Capture the cell that displays the provided text and extract its [X, Y] central coordinate. 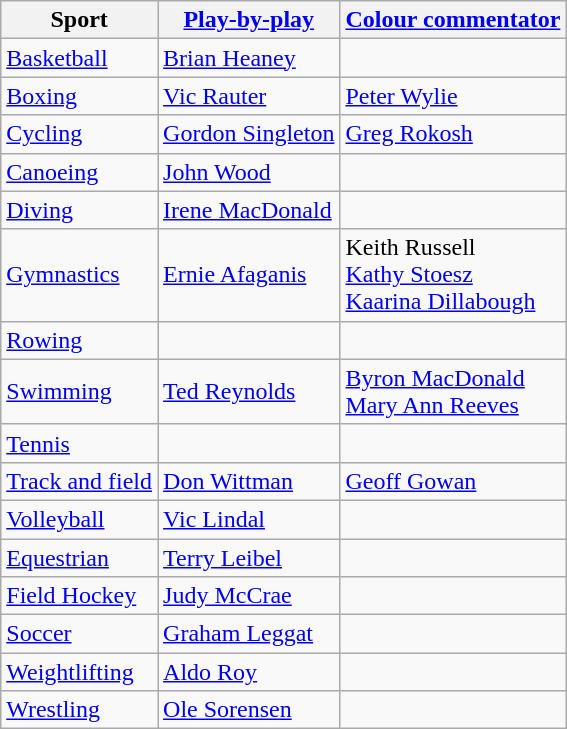
Soccer [80, 634]
Cycling [80, 134]
Colour commentator [453, 20]
Ted Reynolds [249, 392]
Boxing [80, 96]
John Wood [249, 172]
Track and field [80, 481]
Weightlifting [80, 672]
Sport [80, 20]
Peter Wylie [453, 96]
Field Hockey [80, 596]
Ernie Afaganis [249, 275]
Ole Sorensen [249, 710]
Wrestling [80, 710]
Canoeing [80, 172]
Greg Rokosh [453, 134]
Geoff Gowan [453, 481]
Vic Lindal [249, 519]
Rowing [80, 340]
Tennis [80, 443]
Judy McCrae [249, 596]
Keith Russell Kathy Stoesz Kaarina Dillabough [453, 275]
Vic Rauter [249, 96]
Terry Leibel [249, 557]
Basketball [80, 58]
Aldo Roy [249, 672]
Graham Leggat [249, 634]
Gordon Singleton [249, 134]
Irene MacDonald [249, 210]
Swimming [80, 392]
Don Wittman [249, 481]
Diving [80, 210]
Volleyball [80, 519]
Equestrian [80, 557]
Gymnastics [80, 275]
Brian Heaney [249, 58]
Byron MacDonald Mary Ann Reeves [453, 392]
Play-by-play [249, 20]
